Find where the given text appears and provide that cell's center as (x, y) coordinate. 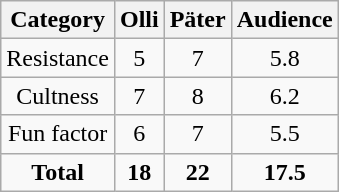
Total (58, 172)
5.5 (284, 134)
5.8 (284, 58)
6 (139, 134)
22 (198, 172)
8 (198, 96)
5 (139, 58)
Olli (139, 20)
Resistance (58, 58)
Fun factor (58, 134)
17.5 (284, 172)
Cultness (58, 96)
Category (58, 20)
Päter (198, 20)
Audience (284, 20)
18 (139, 172)
6.2 (284, 96)
